Detect which cell encompasses the target text, then output its (X, Y) center coordinate. 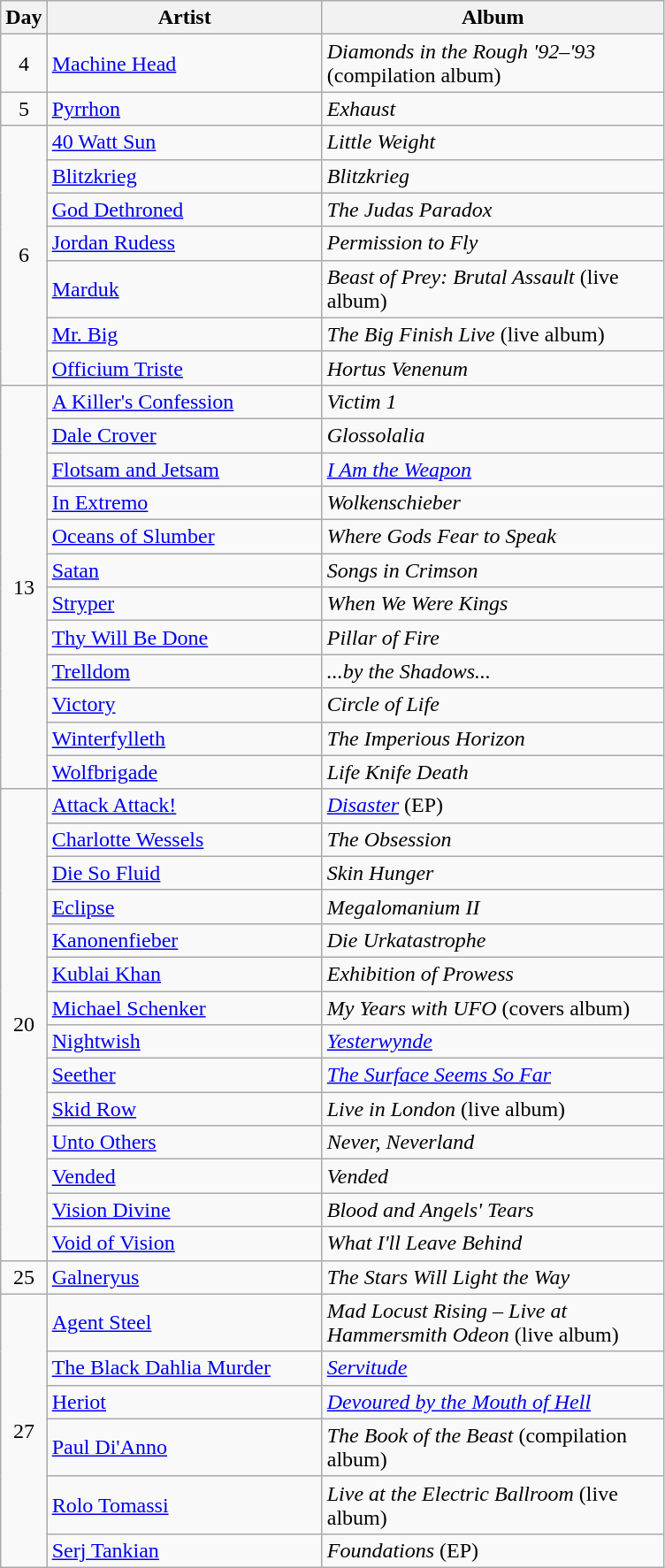
13 (24, 587)
Kanonenfieber (184, 940)
The Surface Seems So Far (493, 1075)
25 (24, 1277)
When We Were Kings (493, 604)
Devoured by the Mouth of Hell (493, 1402)
Flotsam and Jetsam (184, 470)
Oceans of Slumber (184, 537)
Victory (184, 705)
Circle of Life (493, 705)
Seether (184, 1075)
The Obsession (493, 839)
Nightwish (184, 1042)
Megalomanium II (493, 906)
Unto Others (184, 1143)
In Extremo (184, 503)
What I'll Leave Behind (493, 1243)
Marduk (184, 288)
Jordan Rudess (184, 243)
...by the Shadows... (493, 671)
Beast of Prey: Brutal Assault (live album) (493, 288)
Pillar of Fire (493, 638)
God Dethroned (184, 210)
Pyrrhon (184, 109)
The Black Dahlia Murder (184, 1368)
Rolo Tomassi (184, 1505)
Little Weight (493, 142)
Eclipse (184, 906)
Die So Fluid (184, 873)
Void of Vision (184, 1243)
Glossolalia (493, 435)
Exhibition of Prowess (493, 974)
I Am the Weapon (493, 470)
Blood and Angels' Tears (493, 1210)
5 (24, 109)
Live in London (live album) (493, 1109)
Winterfylleth (184, 738)
Officium Triste (184, 368)
Hortus Venenum (493, 368)
Day (24, 18)
Album (493, 18)
My Years with UFO (covers album) (493, 1007)
Dale Crover (184, 435)
6 (24, 255)
Machine Head (184, 64)
The Stars Will Light the Way (493, 1277)
Serj Tankian (184, 1550)
Where Gods Fear to Speak (493, 537)
Live at the Electric Ballroom (live album) (493, 1505)
Wolkenschieber (493, 503)
Permission to Fly (493, 243)
Die Urkatastrophe (493, 940)
Mr. Big (184, 334)
Artist (184, 18)
A Killer's Confession (184, 402)
Exhaust (493, 109)
Agent Steel (184, 1323)
Paul Di'Anno (184, 1447)
Attack Attack! (184, 806)
Songs in Crimson (493, 570)
Skin Hunger (493, 873)
Vision Divine (184, 1210)
Satan (184, 570)
Never, Neverland (493, 1143)
Mad Locust Rising – Live at Hammersmith Odeon (live album) (493, 1323)
Galneryus (184, 1277)
The Book of the Beast (compilation album) (493, 1447)
Foundations (EP) (493, 1550)
4 (24, 64)
Heriot (184, 1402)
Michael Schenker (184, 1007)
The Big Finish Live (live album) (493, 334)
Thy Will Be Done (184, 638)
Kublai Khan (184, 974)
Trelldom (184, 671)
27 (24, 1431)
The Imperious Horizon (493, 738)
Yesterwynde (493, 1042)
Diamonds in the Rough '92–'93 (compilation album) (493, 64)
40 Watt Sun (184, 142)
Servitude (493, 1368)
The Judas Paradox (493, 210)
Skid Row (184, 1109)
Life Knife Death (493, 772)
Stryper (184, 604)
Disaster (EP) (493, 806)
20 (24, 1024)
Wolfbrigade (184, 772)
Victim 1 (493, 402)
Charlotte Wessels (184, 839)
